Detect which cell encompasses the target text, then output its [x, y] center coordinate. 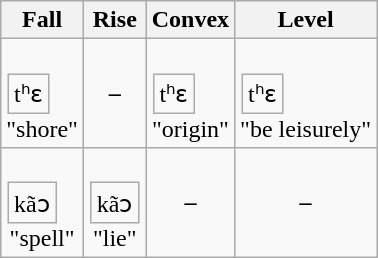
Rise [114, 20]
Fall [42, 20]
tʰɛ "origin" [190, 94]
Convex [190, 20]
tʰɛ "shore" [42, 94]
kãɔ "lie" [114, 202]
tʰɛ "be leisurely" [306, 94]
Level [306, 20]
kãɔ "spell" [42, 202]
